Find where the given text appears and provide that cell's center as (X, Y) coordinate. 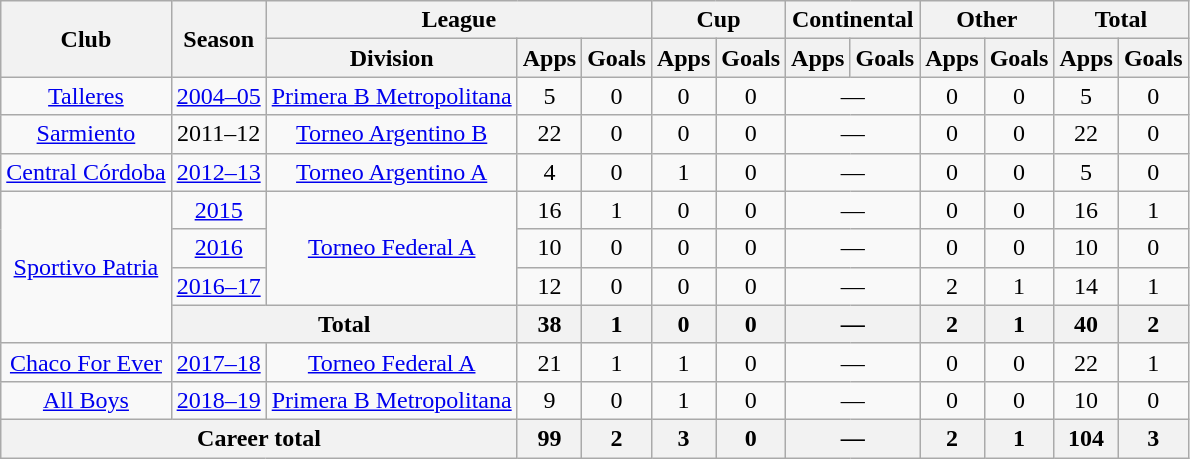
14 (1086, 286)
104 (1086, 438)
Cup (718, 20)
2016 (218, 248)
2004–05 (218, 96)
Other (987, 20)
12 (549, 286)
40 (1086, 324)
Career total (259, 438)
2012–13 (218, 172)
Torneo Argentino A (392, 172)
Central Córdoba (86, 172)
2018–19 (218, 400)
Continental (853, 20)
Torneo Argentino B (392, 134)
99 (549, 438)
21 (549, 362)
2017–18 (218, 362)
9 (549, 400)
League (458, 20)
2011–12 (218, 134)
Chaco For Ever (86, 362)
2015 (218, 210)
Division (392, 58)
All Boys (86, 400)
4 (549, 172)
38 (549, 324)
2016–17 (218, 286)
Season (218, 39)
Talleres (86, 96)
Sportivo Patria (86, 267)
Club (86, 39)
Sarmiento (86, 134)
